Determine the [x, y] coordinate at the center of the cell enclosing the given text.  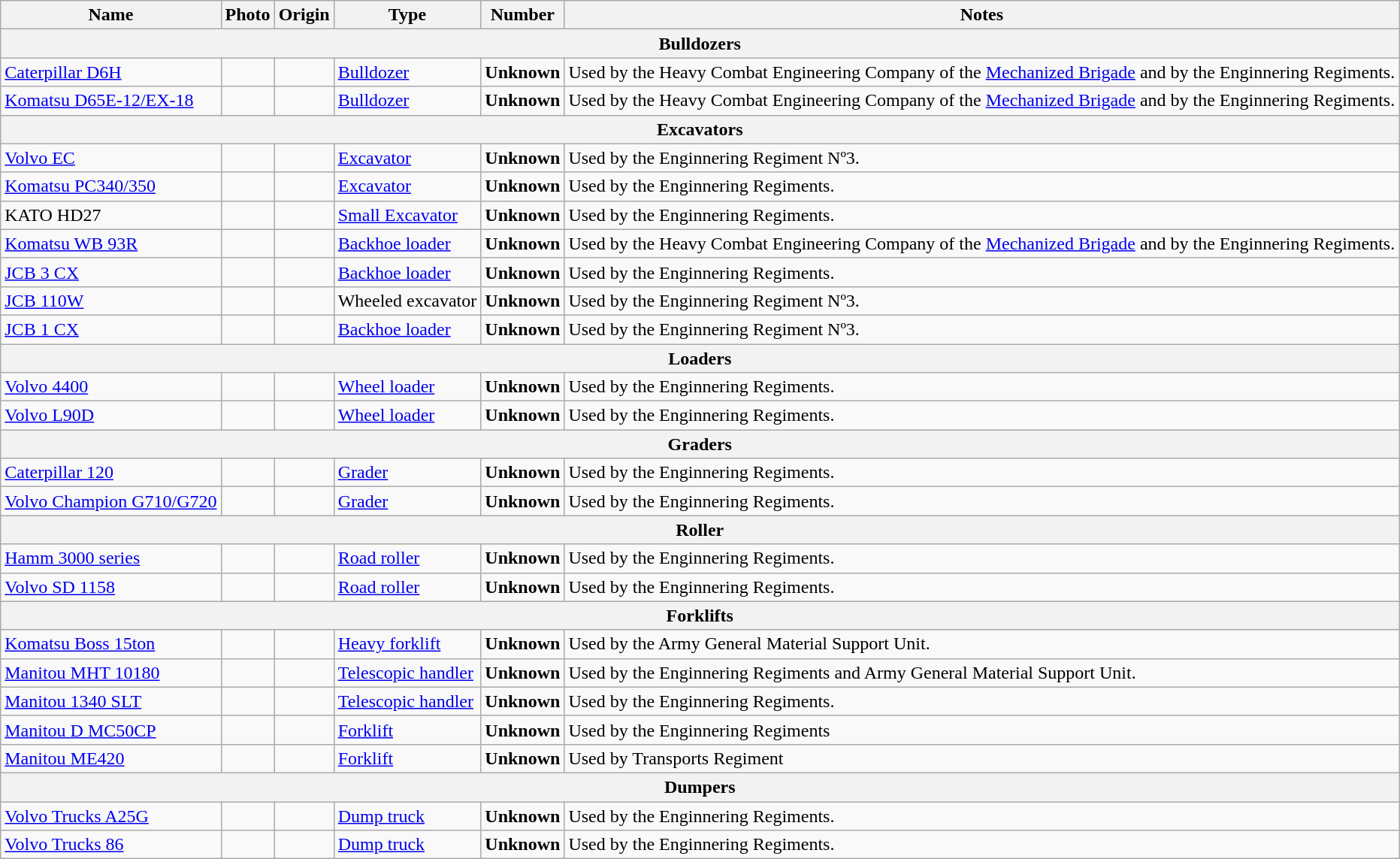
Wheeled excavator [407, 301]
JCB 1 CX [111, 329]
Small Excavator [407, 215]
Roller [700, 530]
Volvo Champion G710/G720 [111, 501]
Used by the Enginnering Regiments [981, 730]
Caterpillar D6H [111, 72]
Forklifts [700, 616]
Volvo 4400 [111, 387]
Volvo L90D [111, 416]
Komatsu D65E-12/EX-18 [111, 101]
Caterpillar 120 [111, 473]
Komatsu WB 93R [111, 243]
Number [523, 15]
Photo [248, 15]
Volvo EC [111, 158]
KATO HD27 [111, 215]
Manitou MHT 10180 [111, 673]
JCB 3 CX [111, 272]
Heavy forklift [407, 644]
Used by Transports Regiment [981, 758]
Hamm 3000 series [111, 558]
Komatsu PC340/350 [111, 186]
Origin [304, 15]
Dumpers [700, 787]
Excavators [700, 129]
Used by the Army General Material Support Unit. [981, 644]
Name [111, 15]
Used by the Enginnering Regiments and Army General Material Support Unit. [981, 673]
Graders [700, 444]
Manitou 1340 SLT [111, 701]
Volvo SD 1158 [111, 587]
Manitou ME420 [111, 758]
Manitou D MC50CP [111, 730]
Notes [981, 15]
Loaders [700, 358]
Komatsu Boss 15ton [111, 644]
Volvo Trucks 86 [111, 845]
Type [407, 15]
Volvo Trucks A25G [111, 815]
Bulldozers [700, 44]
JCB 110W [111, 301]
